Scan for the cell matching the given text and deliver its (X, Y) coordinate at center. 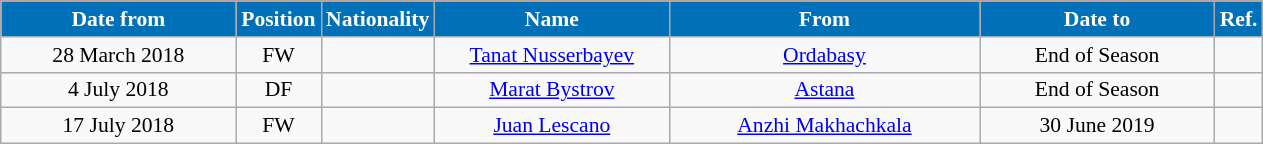
Ordabasy (824, 55)
Ref. (1239, 19)
Date to (1098, 19)
Position (278, 19)
Name (552, 19)
Astana (824, 90)
From (824, 19)
Date from (118, 19)
Anzhi Makhachkala (824, 126)
4 July 2018 (118, 90)
DF (278, 90)
30 June 2019 (1098, 126)
Tanat Nusserbayev (552, 55)
17 July 2018 (118, 126)
Nationality (378, 19)
Juan Lescano (552, 126)
28 March 2018 (118, 55)
Marat Bystrov (552, 90)
